Scan for the cell matching the given text and deliver its [X, Y] coordinate at center. 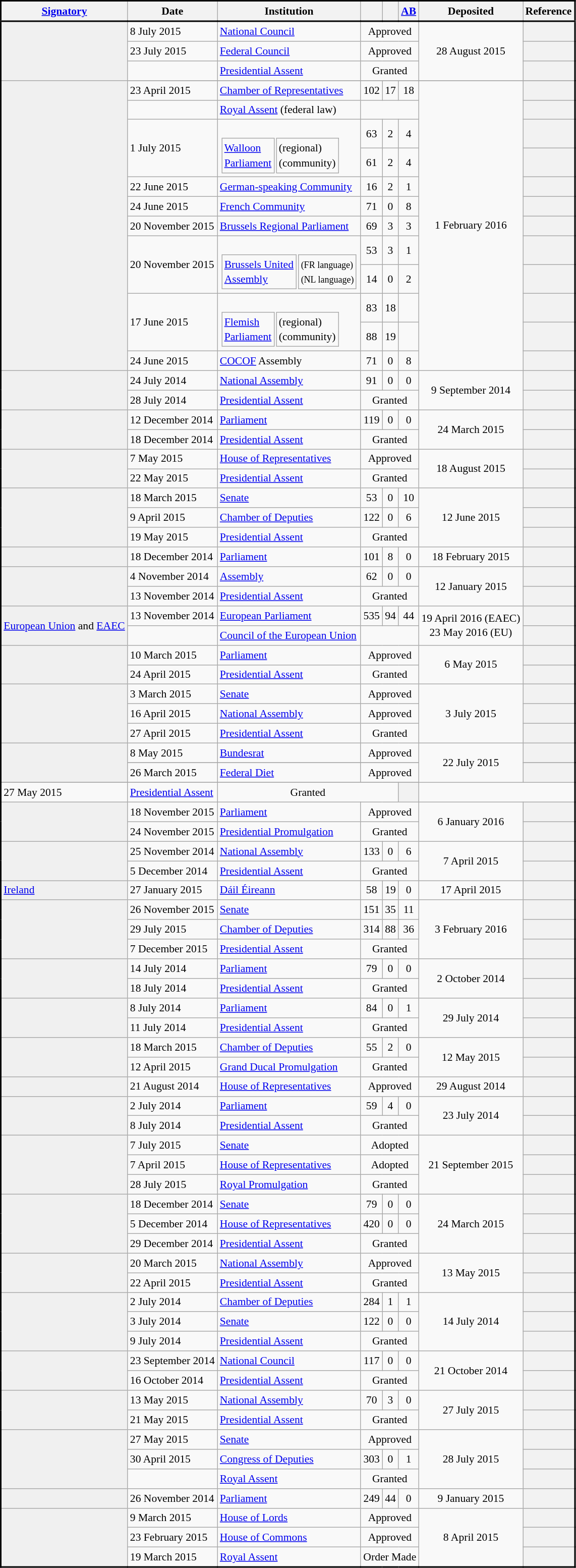
8 July 2015 [172, 31]
61 [371, 163]
1 February 2016 [471, 226]
Assembly [289, 576]
Brussels UnitedAssembly [259, 273]
Bundesrat [289, 753]
26 March 2015 [172, 773]
23 July 2014 [471, 1116]
22 July 2015 [471, 763]
16 [371, 187]
12 January 2015 [471, 586]
84 [371, 1008]
1 July 2015 [172, 148]
9 January 2015 [471, 1499]
21 August 2014 [172, 1087]
29 August 2014 [471, 1087]
36 [409, 930]
22 June 2015 [172, 187]
55 [371, 1048]
19 May 2015 [172, 537]
7 December 2015 [172, 950]
14 [371, 280]
Date [172, 11]
91 [371, 381]
102 [371, 91]
11 July 2014 [172, 1028]
133 [371, 851]
29 December 2014 [172, 1243]
21 October 2014 [471, 1371]
Ireland [65, 890]
FlemishParliament [248, 330]
10 March 2015 [172, 655]
117 [371, 1362]
94 [390, 616]
25 November 2014 [172, 851]
28 August 2015 [471, 50]
WalloonParliament (regional)(community) [289, 148]
63 [371, 134]
83 [371, 308]
27 January 2015 [172, 890]
69 [371, 226]
Chamber of Representatives [289, 91]
AB [409, 11]
23 July 2015 [172, 51]
9 September 2014 [471, 391]
23 April 2015 [172, 91]
22 April 2015 [172, 1283]
6 January 2016 [471, 822]
18 August 2015 [471, 469]
3 March 2015 [172, 694]
European Union and EAEC [65, 626]
18 February 2015 [471, 557]
27 July 2015 [471, 1410]
151 [371, 910]
German-speaking Community [289, 187]
29 July 2014 [471, 1018]
30 April 2015 [172, 1459]
Order Made [389, 1557]
16 October 2014 [172, 1381]
24 July 2014 [172, 381]
21 May 2015 [172, 1420]
17 [390, 91]
535 [371, 616]
French Community [289, 207]
12 May 2015 [471, 1057]
249 [371, 1499]
6 May 2015 [471, 665]
17 June 2015 [172, 322]
303 [371, 1459]
Royal Assent (federal law) [289, 110]
12 June 2015 [471, 518]
Signatory [65, 11]
Brussels UnitedAssembly (FR language)(NL language) [289, 265]
House of Lords [289, 1518]
3 July 2015 [471, 714]
21 September 2015 [471, 1165]
House of Commons [289, 1537]
24 April 2015 [172, 674]
3 February 2016 [471, 930]
8 April 2015 [471, 1537]
11 [409, 910]
Reference [549, 11]
Federal Diet [289, 773]
Institution [289, 11]
23 September 2014 [172, 1362]
8 May 2015 [172, 753]
26 November 2014 [172, 1499]
22 May 2015 [172, 478]
19 April 2016 (EAEC)23 May 2016 (EU) [471, 626]
29 July 2015 [172, 930]
COCOF Assembly [289, 361]
Congress of Deputies [289, 1459]
Dáil Éireann [289, 890]
59 [371, 1106]
WalloonParliament [248, 155]
3 July 2014 [172, 1322]
2 October 2014 [471, 979]
58 [371, 890]
Deposited [471, 11]
12 April 2015 [172, 1067]
4 November 2014 [172, 576]
12 December 2014 [172, 420]
26 November 2015 [172, 910]
Council of the European Union [289, 636]
314 [371, 930]
18 November 2015 [172, 813]
7 May 2015 [172, 459]
70 [371, 1400]
European Parliament [289, 616]
FlemishParliament (regional)(community) [289, 322]
19 March 2015 [172, 1557]
Federal Council [289, 51]
23 February 2015 [172, 1537]
Grand Ducal Promulgation [289, 1067]
17 April 2015 [471, 890]
9 March 2015 [172, 1518]
18 July 2014 [172, 988]
16 April 2015 [172, 714]
35 [390, 910]
119 [371, 420]
Royal Promulgation [289, 1185]
9 April 2015 [172, 518]
101 [371, 557]
62 [371, 576]
Brussels Regional Parliament [289, 226]
9 July 2014 [172, 1341]
20 March 2015 [172, 1263]
420 [371, 1224]
7 July 2015 [172, 1146]
284 [371, 1302]
(FR language)(NL language) [327, 273]
28 July 2014 [172, 400]
27 April 2015 [172, 734]
24 November 2015 [172, 832]
Presidential Promulgation [289, 832]
10 [409, 499]
